Locate the cell with the specified text and output its (x, y) center coordinate. 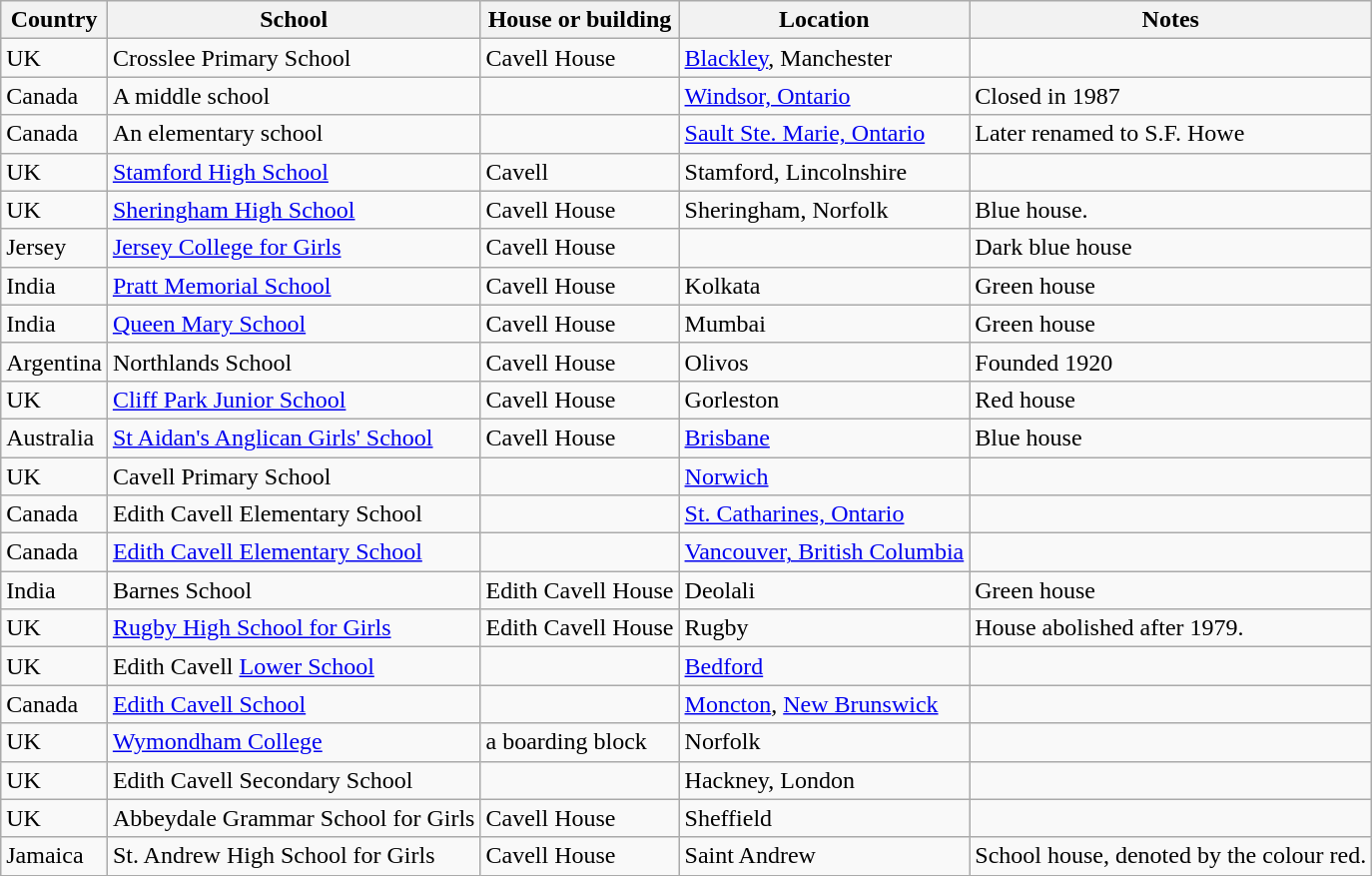
Jersey (54, 248)
Founded 1920 (1170, 362)
Location (825, 20)
Sheringham High School (294, 210)
Vancouver, British Columbia (825, 552)
Kolkata (825, 286)
Barnes School (294, 590)
Northlands School (294, 362)
Hackney, London (825, 780)
Norfolk (825, 742)
Country (54, 20)
Gorleston (825, 400)
Jamaica (54, 856)
Moncton, New Brunswick (825, 704)
Blackley, Manchester (825, 58)
House abolished after 1979. (1170, 628)
Cliff Park Junior School (294, 400)
St. Catharines, Ontario (825, 514)
a boarding block (579, 742)
School house, denoted by the colour red. (1170, 856)
Saint Andrew (825, 856)
Sault Ste. Marie, Ontario (825, 134)
House or building (579, 20)
Closed in 1987 (1170, 96)
Stamford High School (294, 172)
Dark blue house (1170, 248)
Norwich (825, 476)
St Aidan's Anglican Girls' School (294, 438)
Sheringham, Norfolk (825, 210)
Olivos (825, 362)
Pratt Memorial School (294, 286)
St. Andrew High School for Girls (294, 856)
Crosslee Primary School (294, 58)
Windsor, Ontario (825, 96)
Red house (1170, 400)
Brisbane (825, 438)
Deolali (825, 590)
Edith Cavell School (294, 704)
Edith Cavell Secondary School (294, 780)
Australia (54, 438)
Later renamed to S.F. Howe (1170, 134)
Jersey College for Girls (294, 248)
Notes (1170, 20)
Stamford, Lincolnshire (825, 172)
Abbeydale Grammar School for Girls (294, 818)
Queen Mary School (294, 324)
A middle school (294, 96)
Bedford (825, 666)
Rugby High School for Girls (294, 628)
Blue house (1170, 438)
School (294, 20)
An elementary school (294, 134)
Cavell (579, 172)
Sheffield (825, 818)
Rugby (825, 628)
Argentina (54, 362)
Mumbai (825, 324)
Edith Cavell Lower School (294, 666)
Cavell Primary School (294, 476)
Wymondham College (294, 742)
Blue house. (1170, 210)
